Extract the [X, Y] coordinate from the center of the cell holding the provided text.  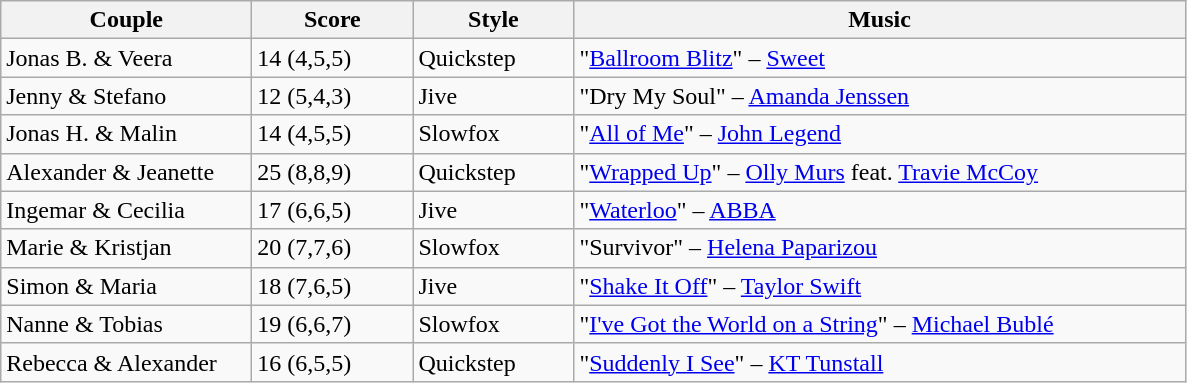
"I've Got the World on a String" – Michael Bublé [880, 324]
"All of Me" – John Legend [880, 134]
"Ballroom Blitz" – Sweet [880, 58]
"Wrapped Up" – Olly Murs feat. Travie McCoy [880, 172]
"Waterloo" – ABBA [880, 210]
Alexander & Jeanette [126, 172]
Simon & Maria [126, 286]
Nanne & Tobias [126, 324]
Score [332, 20]
"Dry My Soul" – Amanda Jenssen [880, 96]
"Suddenly I See" – KT Tunstall [880, 362]
17 (6,6,5) [332, 210]
"Shake It Off" – Taylor Swift [880, 286]
20 (7,7,6) [332, 248]
25 (8,8,9) [332, 172]
Jenny & Stefano [126, 96]
16 (6,5,5) [332, 362]
Couple [126, 20]
12 (5,4,3) [332, 96]
Style [494, 20]
18 (7,6,5) [332, 286]
Marie & Kristjan [126, 248]
Rebecca & Alexander [126, 362]
Music [880, 20]
Ingemar & Cecilia [126, 210]
"Survivor" – Helena Paparizou [880, 248]
Jonas H. & Malin [126, 134]
19 (6,6,7) [332, 324]
Jonas B. & Veera [126, 58]
